Capture the cell that displays the provided text and extract its [X, Y] central coordinate. 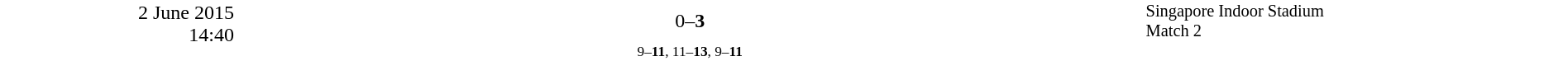
0–3 [690, 21]
Singapore Indoor StadiumMatch 2 [1356, 21]
9–11, 11–13, 9–11 [690, 51]
2 June 201514:40 [117, 30]
